For the text-containing cell, return its midpoint in (X, Y) coordinate format. 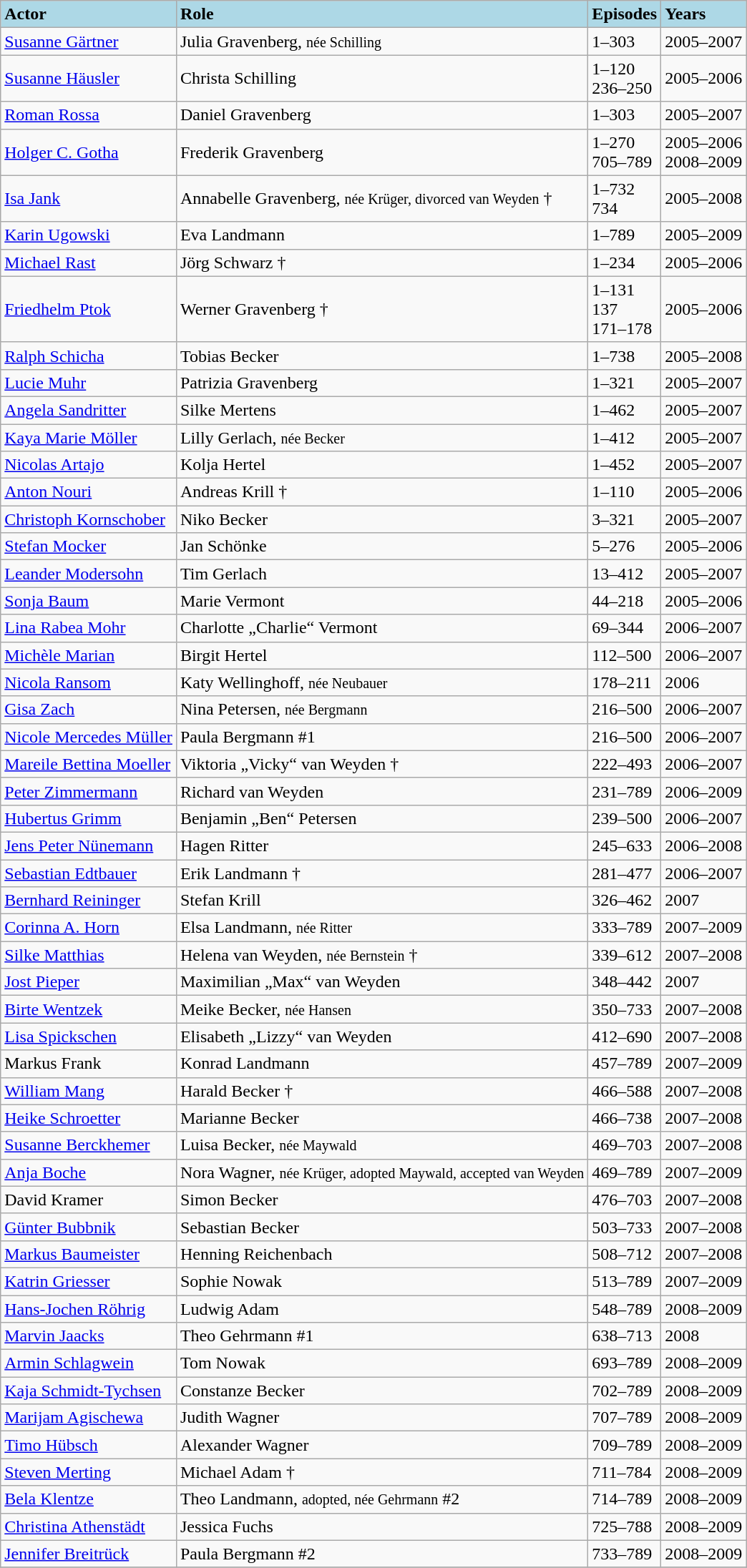
Hubertus Grimm (89, 818)
Lilly Gerlach, née Becker (382, 437)
Silke Matthias (89, 955)
466–738 (625, 1118)
Nora Wagner, née Krüger, adopted Maywald, accepted van Weyden (382, 1172)
Lina Rabea Mohr (89, 628)
Susanne Gärtner (89, 41)
Holger C. Gotha (89, 152)
2005–20062008–2009 (704, 152)
Jost Pieper (89, 982)
503–733 (625, 1227)
Stefan Krill (382, 901)
Paula Bergmann #1 (382, 737)
Michael Rast (89, 263)
Daniel Gravenberg (382, 115)
Günter Bubbnik (89, 1227)
Bela Klentze (89, 1499)
513–789 (625, 1281)
1–462 (625, 410)
Nicolas Artajo (89, 465)
1–738 (625, 356)
69–344 (625, 628)
Hagen Ritter (382, 846)
2005–2009 (704, 235)
548–789 (625, 1308)
350–733 (625, 1009)
Karin Ugowski (89, 235)
412–690 (625, 1037)
Years (704, 14)
Kaya Marie Möller (89, 437)
Role (382, 14)
Markus Baumeister (89, 1254)
239–500 (625, 818)
Theo Landmann, adopted, née Gehrmann #2 (382, 1499)
733–789 (625, 1554)
Helena van Weyden, née Bernstein † (382, 955)
Konrad Landmann (382, 1064)
Viktoria „Vicky“ van Weyden † (382, 764)
1–412 (625, 437)
Birte Wentzek (89, 1009)
348–442 (625, 982)
178–211 (625, 682)
1–234 (625, 263)
Harald Becker † (382, 1091)
Leander Modersohn (89, 574)
Frederik Gravenberg (382, 152)
Jens Peter Nünemann (89, 846)
5–276 (625, 547)
Maximilian „Max“ van Weyden (382, 982)
508–712 (625, 1254)
Michèle Marian (89, 655)
476–703 (625, 1200)
Roman Rossa (89, 115)
Alexander Wagner (382, 1445)
Episodes (625, 14)
Lucie Muhr (89, 383)
2006 (704, 682)
13–412 (625, 574)
231–789 (625, 791)
714–789 (625, 1499)
Anton Nouri (89, 492)
Judith Wagner (382, 1418)
709–789 (625, 1445)
Peter Zimmermann (89, 791)
638–713 (625, 1336)
Sebastian Edtbauer (89, 873)
Birgit Hertel (382, 655)
693–789 (625, 1363)
Steven Merting (89, 1472)
Luisa Becker, née Maywald (382, 1145)
Gisa Zach (89, 710)
Christoph Kornschober (89, 519)
Erik Landmann † (382, 873)
702–789 (625, 1391)
1–120236–250 (625, 79)
Annabelle Gravenberg, née Krüger, divorced van Weyden † (382, 199)
Angela Sandritter (89, 410)
333–789 (625, 928)
Susanne Berckhemer (89, 1145)
Tobias Becker (382, 356)
Susanne Häusler (89, 79)
1–110 (625, 492)
Jennifer Breitrück (89, 1554)
466–588 (625, 1091)
245–633 (625, 846)
Nicola Ransom (89, 682)
Simon Becker (382, 1200)
Christa Schilling (382, 79)
Anja Boche (89, 1172)
Markus Frank (89, 1064)
Ralph Schicha (89, 356)
Henning Reichenbach (382, 1254)
2006–2008 (704, 846)
457–789 (625, 1064)
Julia Gravenberg, née Schilling (382, 41)
Paula Bergmann #2 (382, 1554)
2008 (704, 1336)
Marijam Agischewa (89, 1418)
Elsa Landmann, née Ritter (382, 928)
1–452 (625, 465)
711–784 (625, 1472)
Kolja Hertel (382, 465)
1–732734 (625, 199)
Patrizia Gravenberg (382, 383)
Jörg Schwarz † (382, 263)
Richard van Weyden (382, 791)
3–321 (625, 519)
Christina Athenstädt (89, 1527)
Michael Adam † (382, 1472)
William Mang (89, 1091)
339–612 (625, 955)
Mareile Bettina Moeller (89, 764)
Ludwig Adam (382, 1308)
Theo Gehrmann #1 (382, 1336)
1–270705–789 (625, 152)
Isa Jank (89, 199)
Meike Becker, née Hansen (382, 1009)
Marianne Becker (382, 1118)
469–703 (625, 1145)
Tom Nowak (382, 1363)
707–789 (625, 1418)
Constanze Becker (382, 1391)
Corinna A. Horn (89, 928)
Marie Vermont (382, 601)
Katrin Griesser (89, 1281)
Andreas Krill † (382, 492)
Niko Becker (382, 519)
Nicole Mercedes Müller (89, 737)
Sonja Baum (89, 601)
Nina Petersen, née Bergmann (382, 710)
Lisa Spickschen (89, 1037)
Benjamin „Ben“ Petersen (382, 818)
Charlotte „Charlie“ Vermont (382, 628)
Katy Wellinghoff, née Neubauer (382, 682)
Timo Hübsch (89, 1445)
725–788 (625, 1527)
Bernhard Reininger (89, 901)
1–131137171–178 (625, 309)
Armin Schlagwein (89, 1363)
2006–2009 (704, 791)
Marvin Jaacks (89, 1336)
1–789 (625, 235)
Elisabeth „Lizzy“ van Weyden (382, 1037)
112–500 (625, 655)
Jan Schönke (382, 547)
Actor (89, 14)
281–477 (625, 873)
326–462 (625, 901)
Friedhelm Ptok (89, 309)
Sophie Nowak (382, 1281)
Silke Mertens (382, 410)
Kaja Schmidt-Tychsen (89, 1391)
44–218 (625, 601)
Tim Gerlach (382, 574)
1–321 (625, 383)
469–789 (625, 1172)
Heike Schroetter (89, 1118)
Jessica Fuchs (382, 1527)
Hans-Jochen Röhrig (89, 1308)
David Kramer (89, 1200)
Eva Landmann (382, 235)
222–493 (625, 764)
Sebastian Becker (382, 1227)
Werner Gravenberg † (382, 309)
Stefan Mocker (89, 547)
